Output the [X, Y] coordinate of the center of the cell containing the given text.  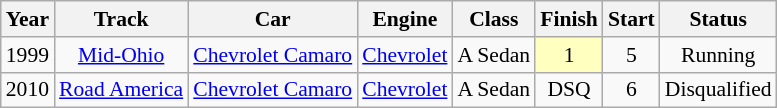
Car [272, 19]
1 [569, 55]
Road America [121, 90]
Engine [404, 19]
5 [632, 55]
DSQ [569, 90]
6 [632, 90]
Start [632, 19]
Status [718, 19]
Mid-Ohio [121, 55]
Running [718, 55]
1999 [28, 55]
Finish [569, 19]
Disqualified [718, 90]
Year [28, 19]
2010 [28, 90]
Class [494, 19]
Track [121, 19]
